Identify which cell holds the provided text, then report its [x, y] central coordinate. 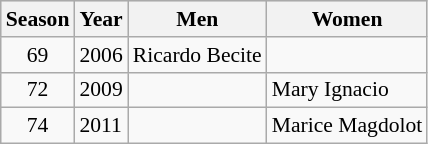
69 [38, 55]
2011 [100, 126]
Men [198, 19]
Marice Magdolot [348, 126]
74 [38, 126]
72 [38, 90]
Ricardo Becite [198, 55]
Mary Ignacio [348, 90]
Season [38, 19]
Women [348, 19]
Year [100, 19]
2006 [100, 55]
2009 [100, 90]
